Locate the cell with the specified text and output its [X, Y] center coordinate. 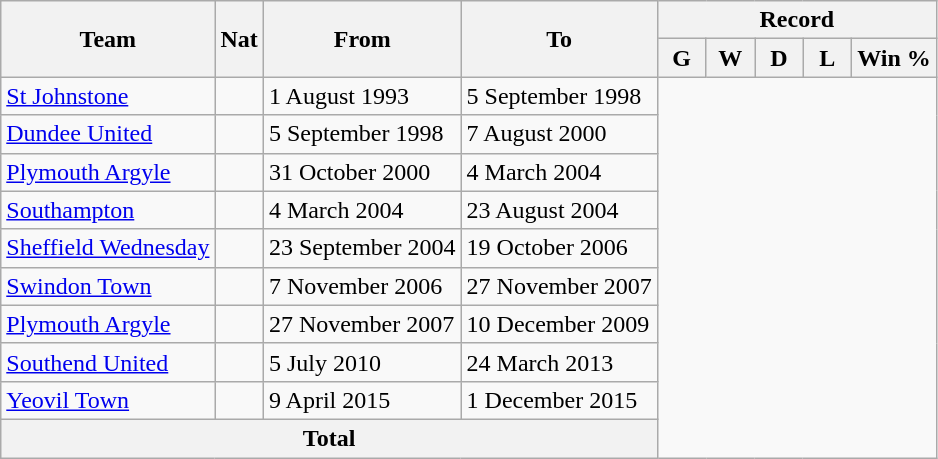
7 November 2006 [362, 286]
Team [108, 39]
W [730, 58]
5 July 2010 [362, 362]
10 December 2009 [559, 324]
1 August 1993 [362, 96]
Nat [239, 39]
31 October 2000 [362, 172]
Sheffield Wednesday [108, 248]
9 April 2015 [362, 400]
To [559, 39]
23 September 2004 [362, 248]
Record [796, 20]
19 October 2006 [559, 248]
L [828, 58]
Yeovil Town [108, 400]
24 March 2013 [559, 362]
23 August 2004 [559, 210]
Southend United [108, 362]
1 December 2015 [559, 400]
Win % [894, 58]
Southampton [108, 210]
Dundee United [108, 134]
St Johnstone [108, 96]
Total [330, 438]
7 August 2000 [559, 134]
D [780, 58]
From [362, 39]
Swindon Town [108, 286]
G [682, 58]
